From the cell containing the given text, extract its center point as [X, Y] coordinate. 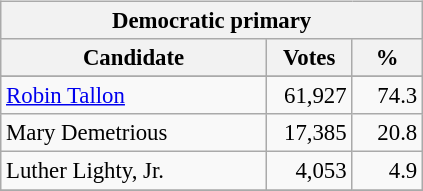
74.3 [388, 96]
Candidate [134, 58]
4.9 [388, 171]
17,385 [309, 133]
4,053 [309, 171]
% [388, 58]
Luther Lighty, Jr. [134, 171]
Robin Tallon [134, 96]
Democratic primary [212, 21]
Mary Demetrious [134, 133]
20.8 [388, 133]
Votes [309, 58]
61,927 [309, 96]
